Return (x, y) of the center of cell containing provided text 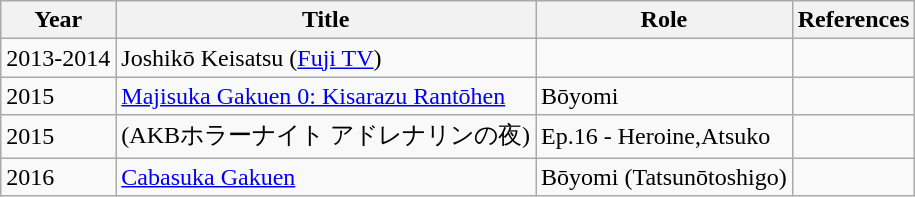
Ep.16 - Heroine,Atsuko (664, 136)
Role (664, 20)
(AKBホラーナイト アドレナリンの夜) (326, 136)
Joshikō Keisatsu (Fuji TV) (326, 58)
2016 (58, 177)
Title (326, 20)
Year (58, 20)
Majisuka Gakuen 0: Kisarazu Rantōhen (326, 96)
2013-2014 (58, 58)
References (854, 20)
Cabasuka Gakuen (326, 177)
Bōyomi (664, 96)
Bōyomi (Tatsunōtoshigo) (664, 177)
